Search for the cell housing the specified text and yield its (x, y) center coordinate. 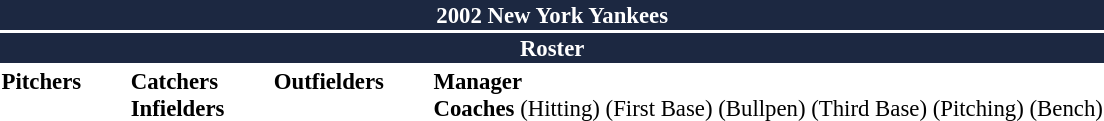
2002 New York Yankees (552, 15)
Roster (552, 48)
